Capture the cell that displays the provided text and extract its (X, Y) central coordinate. 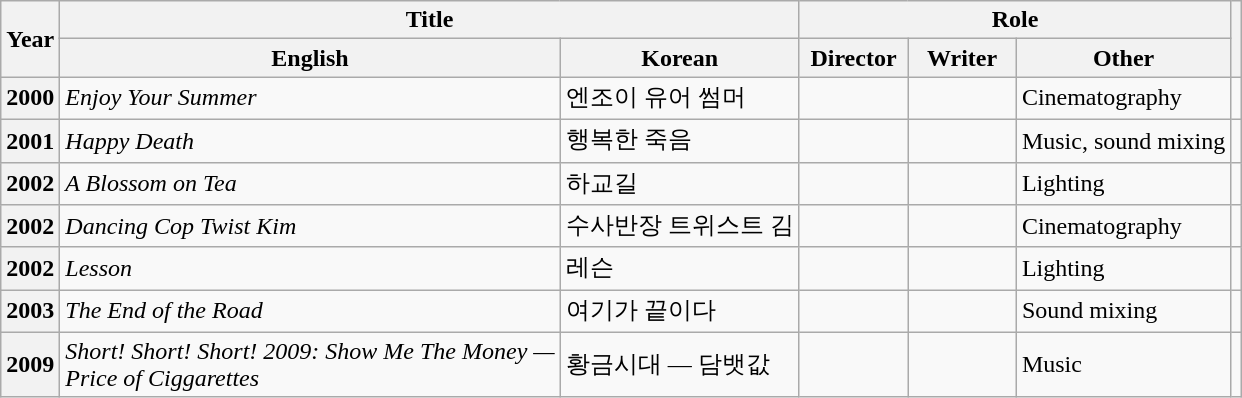
2000 (30, 98)
Writer (962, 58)
Other (1123, 58)
Happy Death (310, 140)
레슨 (680, 268)
Lesson (310, 268)
Director (854, 58)
English (310, 58)
2001 (30, 140)
Music, sound mixing (1123, 140)
엔조이 유어 썸머 (680, 98)
Music (1123, 364)
Role (1015, 20)
행복한 죽음 (680, 140)
Korean (680, 58)
Short! Short! Short! 2009: Show Me The Money —Price of Ciggarettes (310, 364)
The End of the Road (310, 312)
황금시대 — 담뱃값 (680, 364)
수사반장 트위스트 김 (680, 226)
여기가 끝이다 (680, 312)
Dancing Cop Twist Kim (310, 226)
Title (430, 20)
Year (30, 39)
Enjoy Your Summer (310, 98)
2009 (30, 364)
Sound mixing (1123, 312)
A Blossom on Tea (310, 184)
2003 (30, 312)
하교길 (680, 184)
